Scan for the cell matching the given text and deliver its [x, y] coordinate at center. 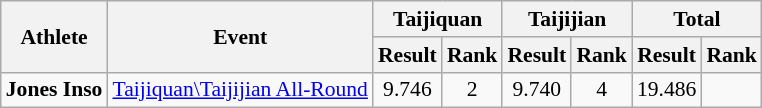
Jones Inso [54, 90]
9.746 [408, 90]
Taijijian [566, 19]
9.740 [536, 90]
Event [240, 36]
Taijiquan [438, 19]
19.486 [666, 90]
Athlete [54, 36]
Total [697, 19]
2 [472, 90]
Taijiquan\Taijijian All-Round [240, 90]
4 [602, 90]
